Identify which cell holds the provided text, then report its [x, y] central coordinate. 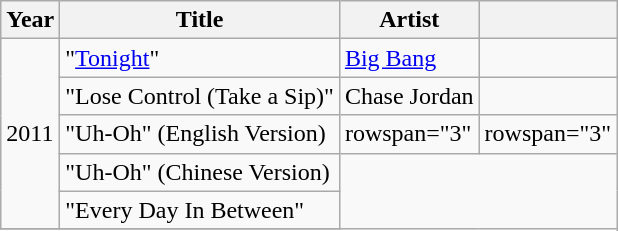
"Uh-Oh" (English Version) [200, 134]
"Every Day In Between" [200, 210]
"Tonight" [200, 58]
Title [200, 20]
"Lose Control (Take a Sip)" [200, 96]
Big Bang [409, 58]
2011 [30, 134]
Artist [409, 20]
Year [30, 20]
"Uh-Oh" (Chinese Version) [200, 172]
Chase Jordan [409, 96]
